Output the [X, Y] coordinate of the center of the cell containing the given text.  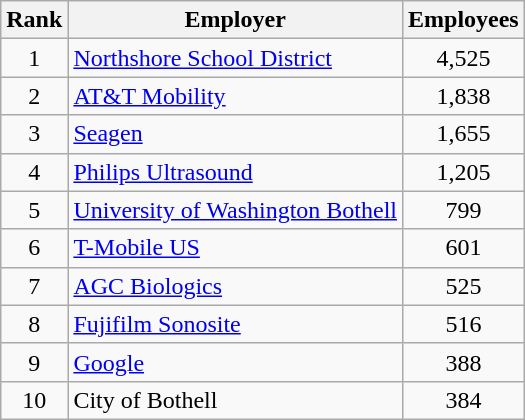
4 [34, 172]
5 [34, 210]
University of Washington Bothell [236, 210]
Northshore School District [236, 58]
1,205 [464, 172]
AT&T Mobility [236, 96]
384 [464, 400]
1 [34, 58]
10 [34, 400]
799 [464, 210]
6 [34, 248]
388 [464, 362]
9 [34, 362]
601 [464, 248]
T-Mobile US [236, 248]
Rank [34, 20]
7 [34, 286]
2 [34, 96]
3 [34, 134]
Employer [236, 20]
Fujifilm Sonosite [236, 324]
1,655 [464, 134]
8 [34, 324]
4,525 [464, 58]
Employees [464, 20]
525 [464, 286]
Seagen [236, 134]
AGC Biologics [236, 286]
Google [236, 362]
1,838 [464, 96]
516 [464, 324]
Philips Ultrasound [236, 172]
City of Bothell [236, 400]
